Determine the (X, Y) coordinate at the center of the cell enclosing the given text.  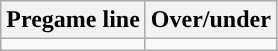
Pregame line (74, 20)
Over/under (210, 20)
